Scan for the cell matching the given text and deliver its [x, y] coordinate at center. 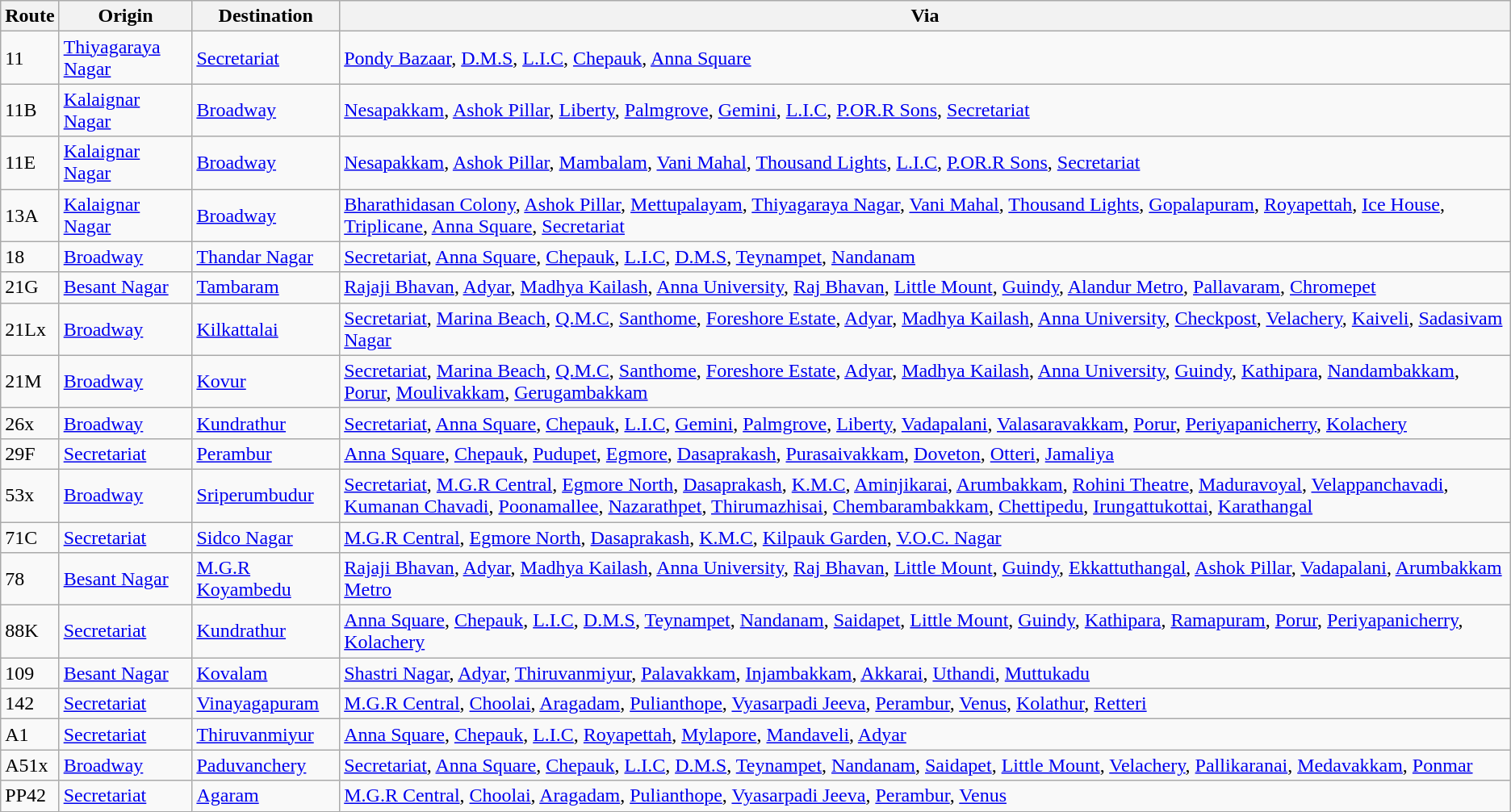
53x [30, 496]
Sidco Nagar [266, 537]
PP42 [30, 796]
Thiyagaraya Nagar [126, 58]
78 [30, 580]
71C [30, 537]
A1 [30, 735]
M.G.R Koyambedu [266, 580]
Rajaji Bhavan, Adyar, Madhya Kailash, Anna University, Raj Bhavan, Little Mount, Guindy, Ekkattuthangal, Ashok Pillar, Vadapalani, Arumbakkam Metro [925, 580]
A51x [30, 765]
13A [30, 215]
M.G.R Central, Choolai, Aragadam, Pulianthope, Vyasarpadi Jeeva, Perambur, Venus, Kolathur, Retteri [925, 704]
21Lx [30, 329]
11 [30, 58]
Nesapakkam, Ashok Pillar, Mambalam, Vani Mahal, Thousand Lights, L.I.C, P.OR.R Sons, Secretariat [925, 163]
109 [30, 673]
Thiruvanmiyur [266, 735]
Anna Square, Chepauk, L.I.C, D.M.S, Teynampet, Nandanam, Saidapet, Little Mount, Guindy, Kathipara, Ramapuram, Porur, Periyapanicherry, Kolachery [925, 631]
Origin [126, 16]
M.G.R Central, Egmore North, Dasaprakash, K.M.C, Kilpauk Garden, V.O.C. Nagar [925, 537]
26x [30, 423]
88K [30, 631]
142 [30, 704]
21G [30, 287]
M.G.R Central, Choolai, Aragadam, Pulianthope, Vyasarpadi Jeeva, Perambur, Venus [925, 796]
Secretariat, Anna Square, Chepauk, L.I.C, Gemini, Palmgrove, Liberty, Vadapalani, Valasaravakkam, Porur, Periyapanicherry, Kolachery [925, 423]
Paduvanchery [266, 765]
Pondy Bazaar, D.M.S, L.I.C, Chepauk, Anna Square [925, 58]
Agaram [266, 796]
Shastri Nagar, Adyar, Thiruvanmiyur, Palavakkam, Injambakkam, Akkarai, Uthandi, Muttukadu [925, 673]
Kovur [266, 381]
Kilkattalai [266, 329]
11E [30, 163]
Tambaram [266, 287]
21M [30, 381]
Anna Square, Chepauk, L.I.C, Royapettah, Mylapore, Mandaveli, Adyar [925, 735]
Thandar Nagar [266, 257]
29F [30, 454]
Nesapakkam, Ashok Pillar, Liberty, Palmgrove, Gemini, L.I.C, P.OR.R Sons, Secretariat [925, 110]
18 [30, 257]
Perambur [266, 454]
Secretariat, Marina Beach, Q.M.C, Santhome, Foreshore Estate, Adyar, Madhya Kailash, Anna University, Checkpost, Velachery, Kaiveli, Sadasivam Nagar [925, 329]
11B [30, 110]
Vinayagapuram [266, 704]
Anna Square, Chepauk, Pudupet, Egmore, Dasaprakash, Purasaivakkam, Doveton, Otteri, Jamaliya [925, 454]
Secretariat, Anna Square, Chepauk, L.I.C, D.M.S, Teynampet, Nandanam, Saidapet, Little Mount, Velachery, Pallikaranai, Medavakkam, Ponmar [925, 765]
Rajaji Bhavan, Adyar, Madhya Kailash, Anna University, Raj Bhavan, Little Mount, Guindy, Alandur Metro, Pallavaram, Chromepet [925, 287]
Kovalam [266, 673]
Route [30, 16]
Via [925, 16]
Secretariat, Anna Square, Chepauk, L.I.C, D.M.S, Teynampet, Nandanam [925, 257]
Sriperumbudur [266, 496]
Destination [266, 16]
